For the text-containing cell, return its midpoint in (x, y) coordinate format. 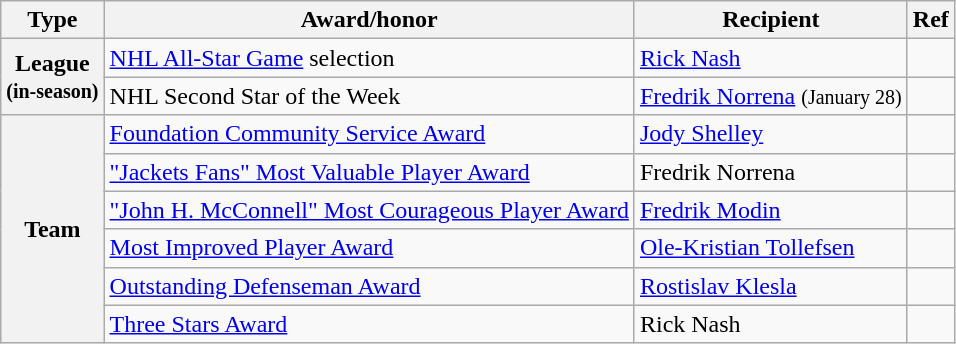
League(in-season) (52, 77)
"Jackets Fans" Most Valuable Player Award (369, 172)
Fredrik Norrena (January 28) (770, 96)
NHL All-Star Game selection (369, 58)
Ole-Kristian Tollefsen (770, 248)
Recipient (770, 20)
Fredrik Modin (770, 210)
NHL Second Star of the Week (369, 96)
Fredrik Norrena (770, 172)
"John H. McConnell" Most Courageous Player Award (369, 210)
Most Improved Player Award (369, 248)
Type (52, 20)
Foundation Community Service Award (369, 134)
Three Stars Award (369, 324)
Ref (930, 20)
Award/honor (369, 20)
Rostislav Klesla (770, 286)
Team (52, 229)
Outstanding Defenseman Award (369, 286)
Jody Shelley (770, 134)
